Provide the [X, Y] coordinate of the cell's center where the given text is located.  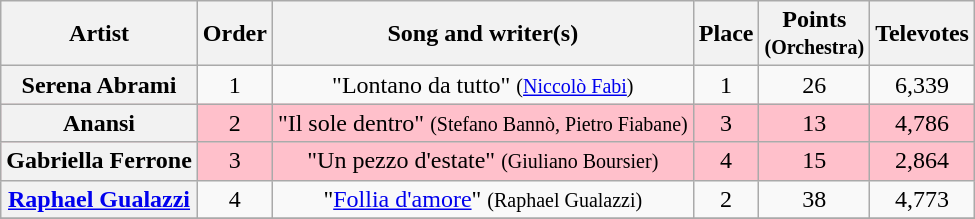
4,773 [922, 199]
6,339 [922, 85]
Televotes [922, 34]
"Follia d'amore" (Raphael Gualazzi) [482, 199]
Raphael Gualazzi [100, 199]
Serena Abrami [100, 85]
Place [726, 34]
Song and writer(s) [482, 34]
38 [814, 199]
Points(Orchestra) [814, 34]
"Il sole dentro" (Stefano Bannò, Pietro Fiabane) [482, 123]
"Un pezzo d'estate" (Giuliano Boursier) [482, 161]
Gabriella Ferrone [100, 161]
Order [234, 34]
15 [814, 161]
"Lontano da tutto" (Niccolò Fabi) [482, 85]
Artist [100, 34]
4,786 [922, 123]
13 [814, 123]
Anansi [100, 123]
26 [814, 85]
2,864 [922, 161]
